Extract the [X, Y] coordinate from the center of the cell holding the provided text.  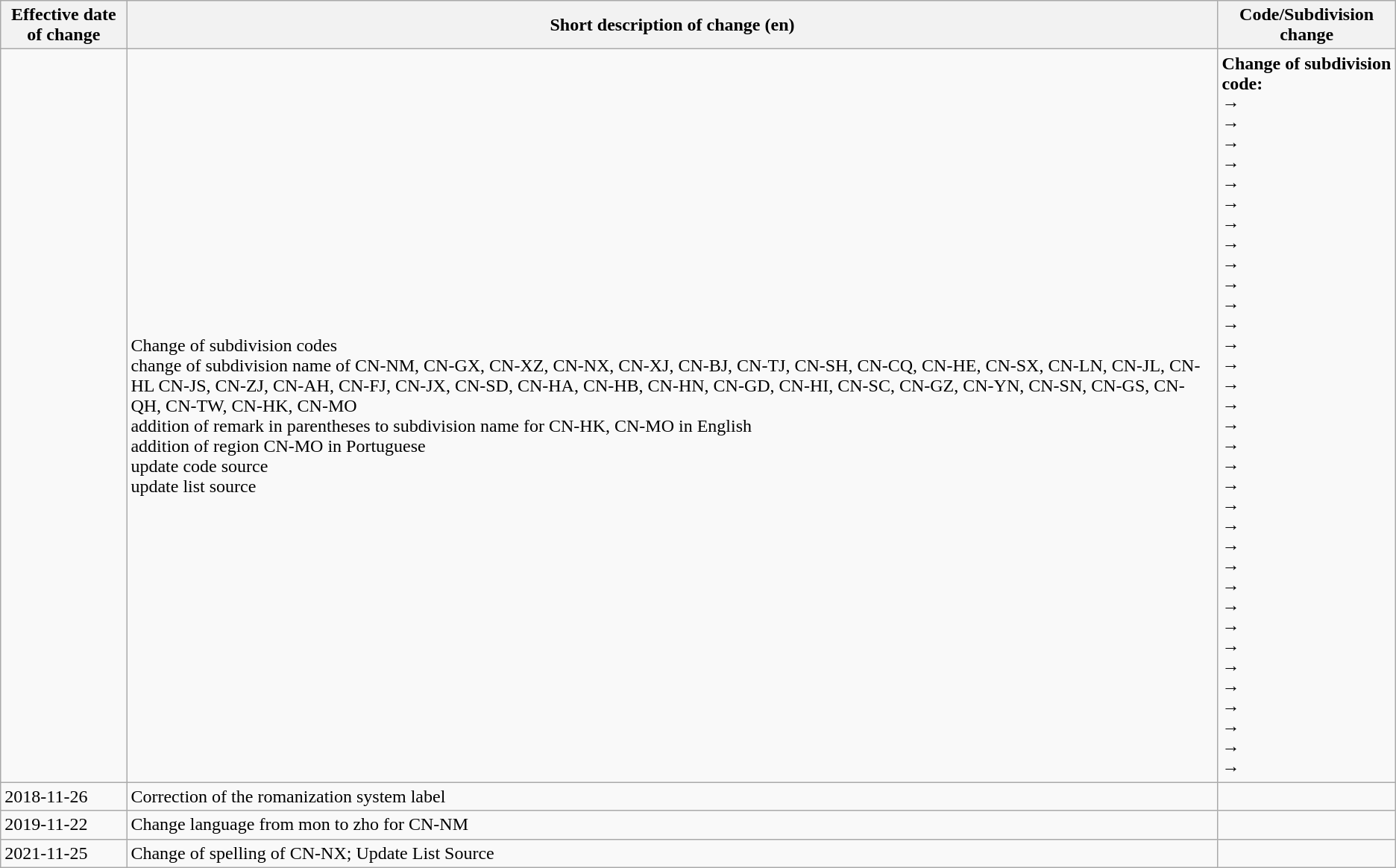
Code/Subdivision change [1307, 25]
2019-11-22 [64, 825]
2018-11-26 [64, 796]
Change language from mon to zho for CN-NM [673, 825]
2021-11-25 [64, 853]
Change of spelling of CN-NX; Update List Source [673, 853]
Change of subdivision code: → → → → → → → → → → → → → → → → → → → → → → → → → → → → → → → → → → [1307, 416]
Correction of the romanization system label [673, 796]
Effective date of change [64, 25]
Short description of change (en) [673, 25]
